Provide the [x, y] coordinate of the cell's center where the given text is located.  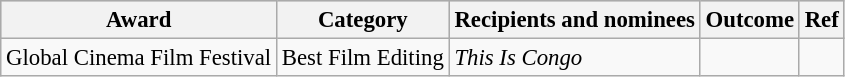
Global Cinema Film Festival [139, 58]
This Is Congo [574, 58]
Best Film Editing [362, 58]
Award [139, 20]
Category [362, 20]
Ref [822, 20]
Recipients and nominees [574, 20]
Outcome [750, 20]
